Pinpoint the cell where the given text exists, returning its [X, Y] midpoint coordinate. 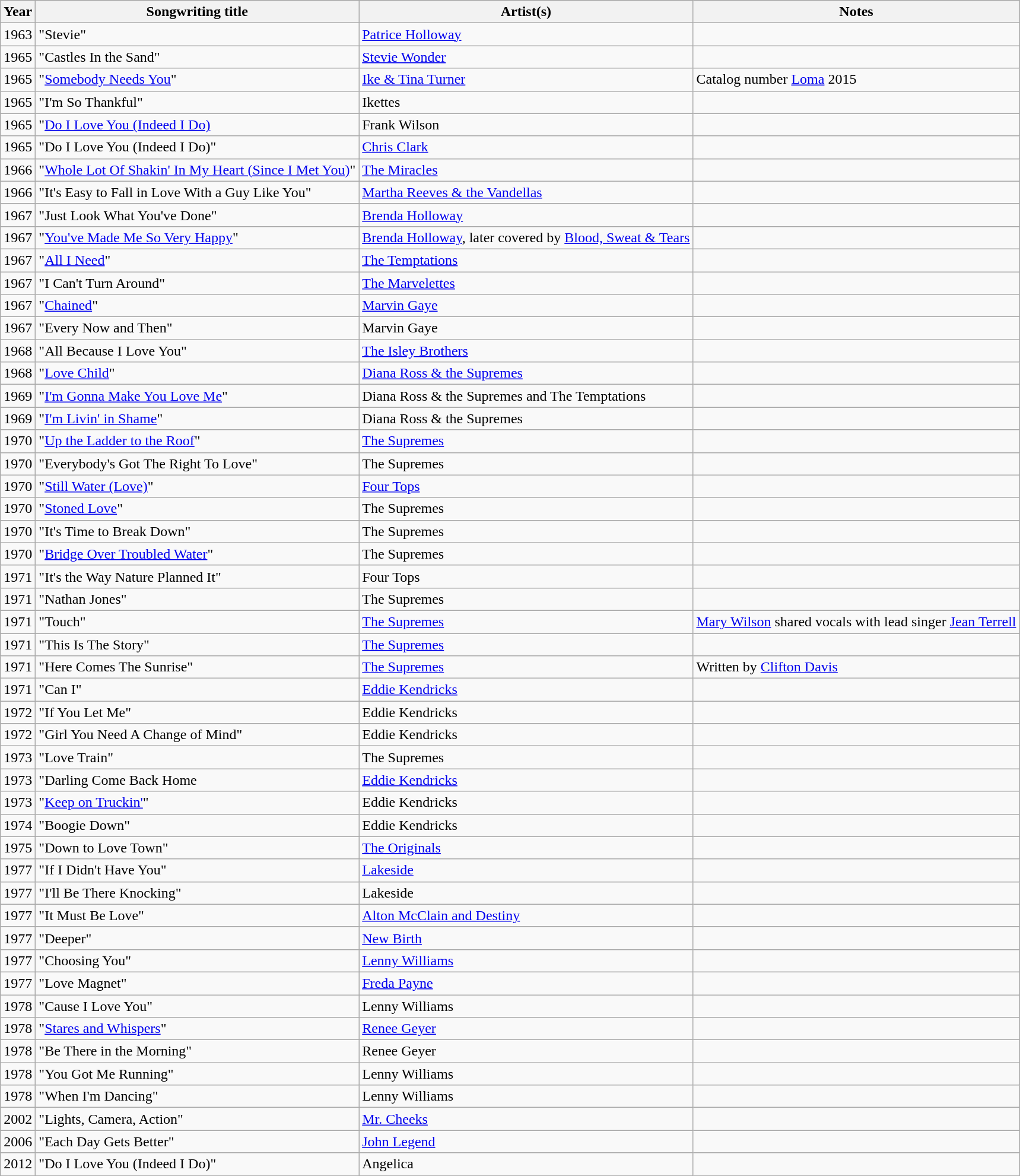
Mr. Cheeks [526, 1119]
The Isley Brothers [526, 351]
"This Is The Story" [197, 644]
2002 [18, 1119]
Year [18, 12]
Stevie Wonder [526, 57]
"Still Water (Love)" [197, 486]
"All I Need" [197, 260]
1974 [18, 825]
"Somebody Needs You" [197, 80]
"Do I Love You (Indeed I Do) [197, 125]
John Legend [526, 1142]
"Choosing You" [197, 961]
Chris Clark [526, 147]
"Just Look What You've Done" [197, 215]
Mary Wilson shared vocals with lead singer Jean Terrell [856, 622]
"Here Comes The Sunrise" [197, 667]
1975 [18, 848]
The Miracles [526, 170]
"Chained" [197, 306]
"Love Train" [197, 757]
1963 [18, 34]
Alton McClain and Destiny [526, 915]
Freda Payne [526, 983]
"Can I" [197, 690]
"If You Let Me" [197, 712]
"Deeper" [197, 938]
"Stares and Whispers" [197, 1029]
Written by Clifton Davis [856, 667]
"It's Easy to Fall in Love With a Guy Like You" [197, 192]
"Each Day Gets Better" [197, 1142]
"I'll Be There Knocking" [197, 893]
The Originals [526, 848]
Ike & Tina Turner [526, 80]
"Up the Ladder to the Roof" [197, 441]
Brenda Holloway, later covered by Blood, Sweat & Tears [526, 237]
"Stoned Love" [197, 509]
"Darling Come Back Home [197, 780]
Patrice Holloway [526, 34]
"Touch" [197, 622]
"When I'm Dancing" [197, 1096]
2012 [18, 1164]
"I'm So Thankful" [197, 102]
Artist(s) [526, 12]
"I Can't Turn Around" [197, 283]
The Marvelettes [526, 283]
"It Must Be Love" [197, 915]
"Be There in the Morning" [197, 1051]
Angelica [526, 1164]
"Boogie Down" [197, 825]
"Lights, Camera, Action" [197, 1119]
"You Got Me Running" [197, 1074]
Frank Wilson [526, 125]
"You've Made Me So Very Happy" [197, 237]
"Bridge Over Troubled Water" [197, 554]
"If I Didn't Have You" [197, 870]
"It's Time to Break Down" [197, 531]
"Cause I Love You" [197, 1006]
"Whole Lot Of Shakin' In My Heart (Since I Met You)" [197, 170]
Notes [856, 12]
Catalog number Loma 2015 [856, 80]
"Keep on Truckin'" [197, 803]
New Birth [526, 938]
"Love Magnet" [197, 983]
Ikettes [526, 102]
The Temptations [526, 260]
"I'm Livin' in Shame" [197, 419]
Songwriting title [197, 12]
"Stevie" [197, 34]
2006 [18, 1142]
"Girl You Need A Change of Mind" [197, 735]
"Every Now and Then" [197, 328]
Martha Reeves & the Vandellas [526, 192]
Brenda Holloway [526, 215]
"Nathan Jones" [197, 599]
"Love Child" [197, 373]
"I'm Gonna Make You Love Me" [197, 396]
"Down to Love Town" [197, 848]
"Everybody's Got The Right To Love" [197, 464]
"All Because I Love You" [197, 351]
"It's the Way Nature Planned It" [197, 576]
"Castles In the Sand" [197, 57]
Diana Ross & the Supremes and The Temptations [526, 396]
